Return [X, Y] of the center of cell containing provided text 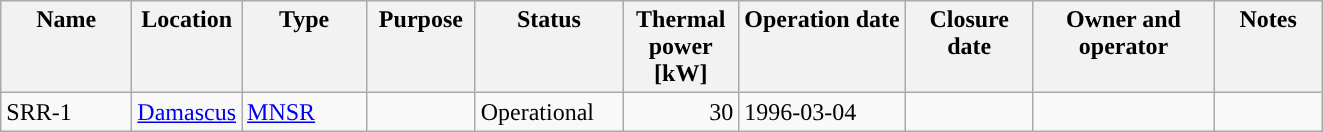
Notes [1268, 47]
MNSR [304, 112]
Status [549, 47]
1996-03-04 [822, 112]
Damascus [187, 112]
Purpose [422, 47]
SRR-1 [66, 112]
Owner and operator [1124, 47]
Name [66, 47]
Closure date [969, 47]
Thermal power [kW] [681, 47]
Type [304, 47]
Operational [549, 112]
Operation date [822, 47]
Location [187, 47]
30 [681, 112]
